Find where the given text appears and provide that cell's center as (X, Y) coordinate. 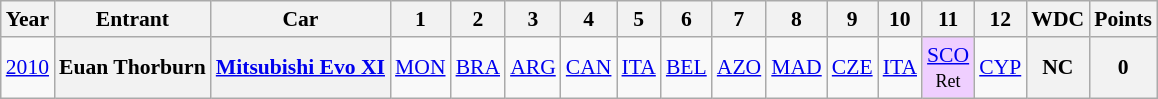
1 (420, 19)
NC (1058, 68)
CYP (1000, 68)
7 (739, 19)
Car (300, 19)
Points (1123, 19)
WDC (1058, 19)
5 (638, 19)
ARG (533, 68)
Euan Thorburn (132, 68)
10 (900, 19)
Mitsubishi Evo XI (300, 68)
12 (1000, 19)
MON (420, 68)
8 (796, 19)
9 (852, 19)
BRA (478, 68)
Year (28, 19)
AZO (739, 68)
SCORet (948, 68)
3 (533, 19)
0 (1123, 68)
4 (589, 19)
Entrant (132, 19)
CZE (852, 68)
MAD (796, 68)
CAN (589, 68)
2010 (28, 68)
11 (948, 19)
6 (686, 19)
BEL (686, 68)
2 (478, 19)
